Determine the [x, y] coordinate at the center of the cell enclosing the given text.  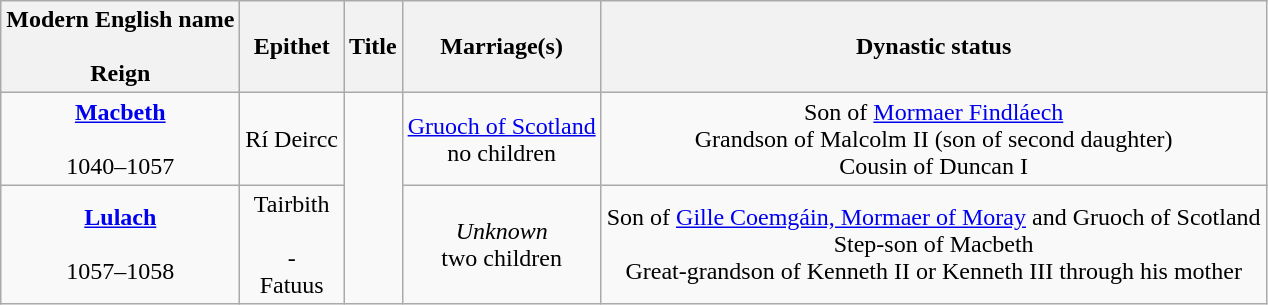
Lulach1057–1058 [120, 244]
Macbeth1040–1057 [120, 139]
Title [374, 47]
Son of Mormaer FindláechGrandson of Malcolm II (son of second daughter) Cousin of Duncan I [934, 139]
Epithet [292, 47]
Gruoch of Scotlandno children [502, 139]
Tairbith-Fatuus [292, 244]
Marriage(s) [502, 47]
Modern English nameReign [120, 47]
Unknowntwo children [502, 244]
Son of Gille Coemgáin, Mormaer of Moray and Gruoch of Scotland Step-son of Macbeth Great-grandson of Kenneth II or Kenneth III through his mother [934, 244]
Rí Deircc [292, 139]
Dynastic status [934, 47]
